For the text-containing cell, return its midpoint in (x, y) coordinate format. 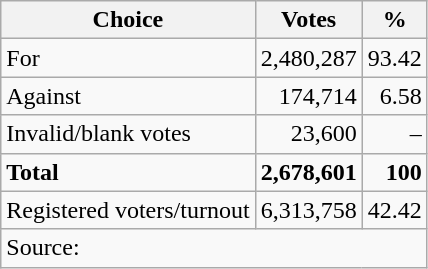
100 (394, 172)
2,678,601 (308, 172)
Registered voters/turnout (128, 210)
6,313,758 (308, 210)
23,600 (308, 134)
For (128, 58)
6.58 (394, 96)
– (394, 134)
Against (128, 96)
93.42 (394, 58)
Invalid/blank votes (128, 134)
Total (128, 172)
174,714 (308, 96)
Votes (308, 20)
42.42 (394, 210)
% (394, 20)
Source: (214, 248)
2,480,287 (308, 58)
Choice (128, 20)
